Determine the (X, Y) coordinate at the center of the cell enclosing the given text.  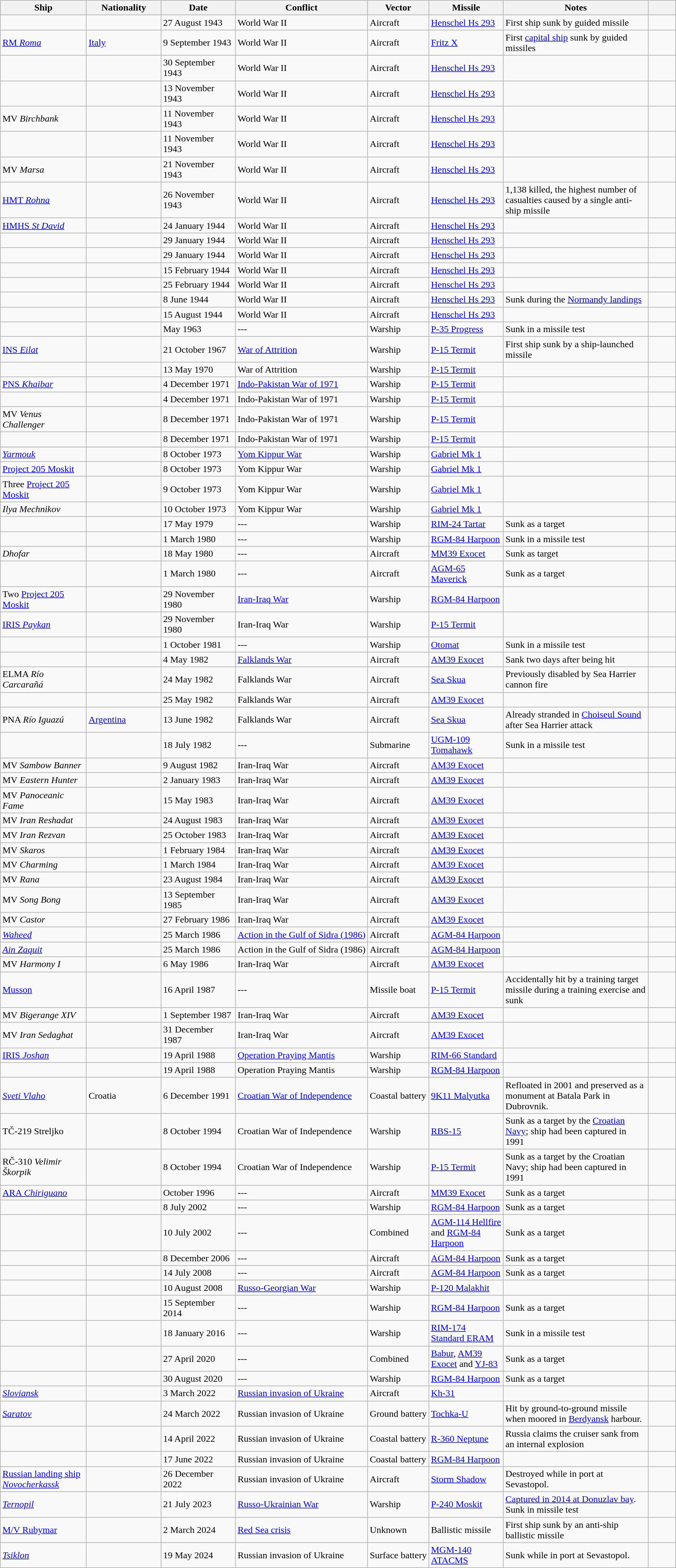
Ship (44, 8)
Sloviansk (44, 1393)
6 May 1986 (198, 964)
M/V Rubymar (44, 1529)
Two Project 205 Moskit (44, 599)
PNA Río Iguazú (44, 719)
Tsiklon (44, 1555)
MV Sambow Banner (44, 765)
Sunk as target (575, 554)
Refloated in 2001 and preserved as a monument at Batala Park in Dubrovnik. (575, 1095)
Project 205 Moskit (44, 469)
Musson (44, 990)
13 June 1982 (198, 719)
Hit by ground-to-ground missile when moored in Berdyansk harbour. (575, 1413)
AGM-114 Hellfire and RGM-84 Harpoon (466, 1233)
19 May 2024 (198, 1555)
MV Harmony I (44, 964)
1,138 killed, the highest number of casualties caused by a single anti-ship missile (575, 200)
MV Iran Reshadat (44, 820)
Date (198, 8)
MGM-140 ATACMS (466, 1555)
Ground battery (398, 1413)
MV Skaros (44, 850)
Previously disabled by Sea Harrier cannon fire (575, 680)
Russian landing ship Novocherkassk (44, 1479)
1 March 1984 (198, 865)
4 May 1982 (198, 659)
10 October 1973 (198, 509)
RIM-66 Standard (466, 1055)
24 May 1982 (198, 680)
16 April 1987 (198, 990)
P-240 Moskit (466, 1504)
First ship sunk by guided missile (575, 23)
MV Charming (44, 865)
8 July 2002 (198, 1207)
TČ-219 Streljko (44, 1131)
14 April 2022 (198, 1439)
Croatia (124, 1095)
9 October 1973 (198, 489)
Nationality (124, 8)
MV Venus Challenger (44, 419)
MV Marsa (44, 169)
18 July 1982 (198, 745)
15 May 1983 (198, 800)
MV Bigerange XIV (44, 1015)
13 May 1970 (198, 369)
Three Project 205 Moskit (44, 489)
18 January 2016 (198, 1333)
Sveti Vlaho (44, 1095)
Vector (398, 8)
IRIS Paykan (44, 624)
21 July 2023 (198, 1504)
Conflict (302, 8)
26 November 1943 (198, 200)
Ilya Mechnikov (44, 509)
Unknown (398, 1529)
Sunk while in port at Sevastopol. (575, 1555)
AGM-65 Maverick (466, 574)
MV Iran Rezvan (44, 835)
First capital ship sunk by guided missiles (575, 43)
Ternopil (44, 1504)
Argentina (124, 719)
RBS-15 (466, 1131)
25 May 1982 (198, 700)
Captured in 2014 at Donuzlav bay. Sunk in missile test (575, 1504)
27 February 1986 (198, 920)
1 February 1984 (198, 850)
P-120 Malakhit (466, 1288)
25 October 1983 (198, 835)
10 July 2002 (198, 1233)
Ain Zaquit (44, 949)
23 August 1984 (198, 880)
26 December 2022 (198, 1479)
RIM-174 Standard ERAM (466, 1333)
MV Eastern Hunter (44, 780)
30 September 1943 (198, 68)
3 March 2022 (198, 1393)
MV Song Bong (44, 900)
PNS Khaibar (44, 384)
9K11 Malyutka (466, 1095)
HMHS St David (44, 225)
2 January 1983 (198, 780)
R-360 Neptune (466, 1439)
15 September 2014 (198, 1308)
Russia claims the cruiser sank from an internal explosion (575, 1439)
1 September 1987 (198, 1015)
13 November 1943 (198, 94)
1 October 1981 (198, 645)
Ballistic missile (466, 1529)
P-35 Progress (466, 329)
RČ-310 Velimir Škorpik (44, 1167)
8 June 1944 (198, 300)
October 1996 (198, 1192)
MV Rana (44, 880)
Red Sea crisis (302, 1529)
RM Roma (44, 43)
8 December 2006 (198, 1258)
21 October 1967 (198, 349)
First ship sunk by a ship-launched missile (575, 349)
MV Panoceanic Fame (44, 800)
Already stranded in Choiseul Sound after Sea Harrier attack (575, 719)
INS Eilat (44, 349)
31 December 1987 (198, 1035)
First ship sunk by an anti-ship ballistic missile (575, 1529)
Notes (575, 8)
21 November 1943 (198, 169)
Waheed (44, 935)
9 August 1982 (198, 765)
27 April 2020 (198, 1359)
Babur, AM39 Exocet and YJ-83 (466, 1359)
MV Iran Sedaghat (44, 1035)
14 July 2008 (198, 1273)
Surface battery (398, 1555)
Storm Shadow (466, 1479)
Italy (124, 43)
2 March 2024 (198, 1529)
10 August 2008 (198, 1288)
Saratov (44, 1413)
ARA Chiriguano (44, 1192)
Russo-Ukrainian War (302, 1504)
MV Castor (44, 920)
ELMA Río Carcarañá (44, 680)
27 August 1943 (198, 23)
24 August 1983 (198, 820)
Dhofar (44, 554)
24 January 1944 (198, 225)
Kh-31 (466, 1393)
Destroyed while in port at Sevastopol. (575, 1479)
UGM-109 Tomahawk (466, 745)
6 December 1991 (198, 1095)
13 September 1985 (198, 900)
Yarmouk (44, 454)
Sank two days after being hit (575, 659)
Fritz X (466, 43)
Tochka-U (466, 1413)
25 February 1944 (198, 285)
RIM-24 Tartar (466, 524)
May 1963 (198, 329)
30 August 2020 (198, 1379)
MV Birchbank (44, 118)
17 June 2022 (198, 1459)
Russo-Georgian War (302, 1288)
Sunk during the Normandy landings (575, 300)
Submarine (398, 745)
17 May 1979 (198, 524)
Otomat (466, 645)
IRIS Joshan (44, 1055)
Missile (466, 8)
24 March 2022 (198, 1413)
Accidentally hit by a training target missile during a training exercise and sunk (575, 990)
15 February 1944 (198, 270)
9 September 1943 (198, 43)
Missile boat (398, 990)
18 May 1980 (198, 554)
15 August 1944 (198, 315)
HMT Rohna (44, 200)
